Return (X, Y) of the center of cell containing provided text 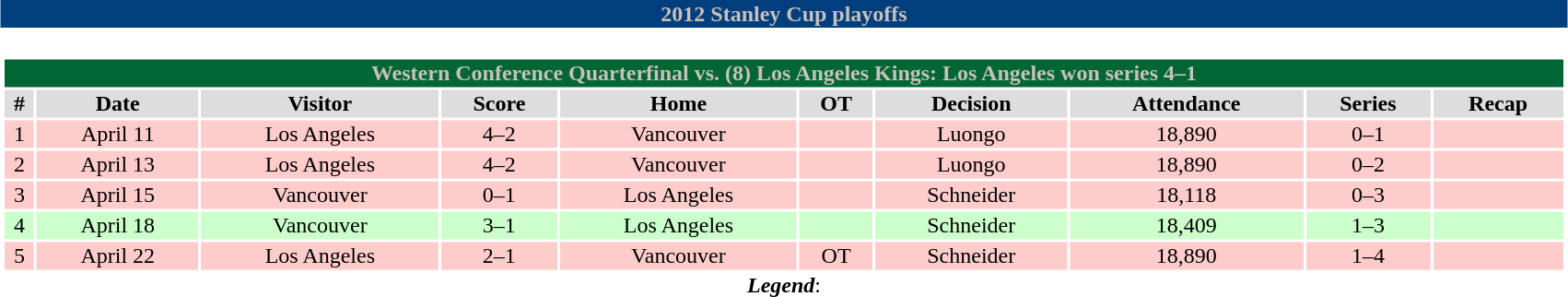
1–3 (1367, 226)
April 18 (118, 226)
Series (1367, 104)
Date (118, 104)
4 (19, 226)
April 13 (118, 165)
18,409 (1187, 226)
Attendance (1187, 104)
Western Conference Quarterfinal vs. (8) Los Angeles Kings: Los Angeles won series 4–1 (783, 73)
Home (678, 104)
# (19, 104)
3–1 (499, 226)
1 (19, 134)
Score (499, 104)
Decision (971, 104)
Recap (1498, 104)
Visitor (321, 104)
2012 Stanley Cup playoffs (784, 14)
3 (19, 195)
2–1 (499, 255)
0–3 (1367, 195)
18,118 (1187, 195)
1–4 (1367, 255)
April 11 (118, 134)
2 (19, 165)
0–2 (1367, 165)
April 22 (118, 255)
April 15 (118, 195)
5 (19, 255)
